Detect which cell encompasses the target text, then output its (X, Y) center coordinate. 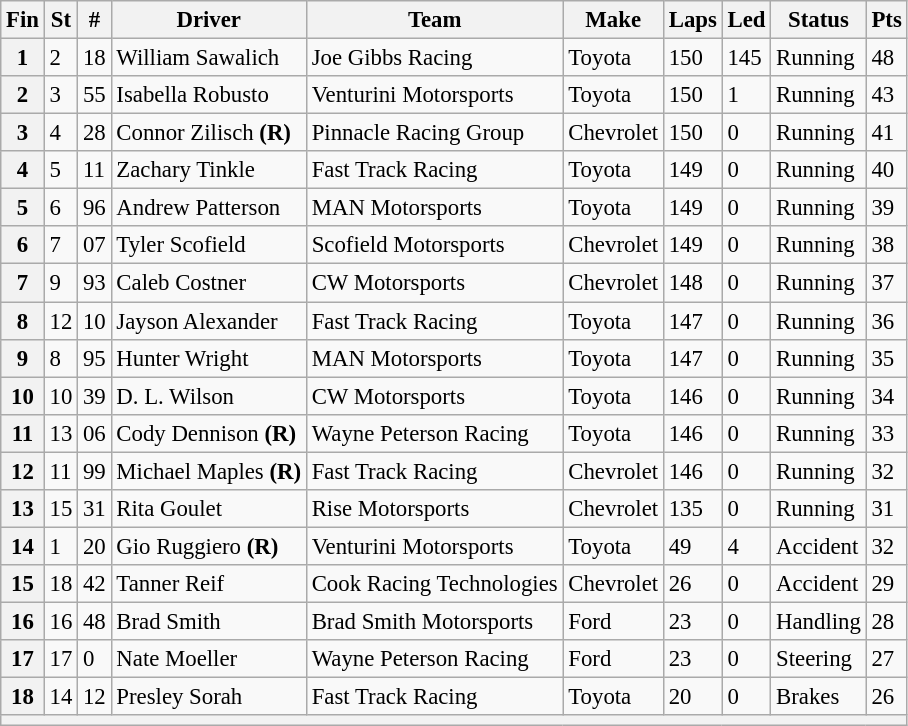
36 (886, 321)
49 (692, 546)
Tyler Scofield (208, 245)
41 (886, 133)
Laps (692, 20)
Brakes (818, 697)
Isabella Robusto (208, 95)
Team (434, 20)
135 (692, 509)
Cody Dennison (R) (208, 433)
55 (94, 95)
96 (94, 208)
Pinnacle Racing Group (434, 133)
Status (818, 20)
43 (886, 95)
D. L. Wilson (208, 396)
Jayson Alexander (208, 321)
Make (613, 20)
35 (886, 358)
Handling (818, 621)
42 (94, 584)
Tanner Reif (208, 584)
Brad Smith (208, 621)
Steering (818, 659)
33 (886, 433)
Pts (886, 20)
37 (886, 283)
Hunter Wright (208, 358)
Rita Goulet (208, 509)
29 (886, 584)
Gio Ruggiero (R) (208, 546)
07 (94, 245)
99 (94, 471)
95 (94, 358)
Rise Motorsports (434, 509)
Brad Smith Motorsports (434, 621)
Cook Racing Technologies (434, 584)
Led (746, 20)
# (94, 20)
Joe Gibbs Racing (434, 58)
148 (692, 283)
Fin (23, 20)
Scofield Motorsports (434, 245)
06 (94, 433)
Michael Maples (R) (208, 471)
St (60, 20)
William Sawalich (208, 58)
Driver (208, 20)
93 (94, 283)
38 (886, 245)
Andrew Patterson (208, 208)
Nate Moeller (208, 659)
Caleb Costner (208, 283)
27 (886, 659)
40 (886, 170)
Zachary Tinkle (208, 170)
34 (886, 396)
Connor Zilisch (R) (208, 133)
145 (746, 58)
Presley Sorah (208, 697)
